Output the (x, y) coordinate of the center of the cell containing the given text.  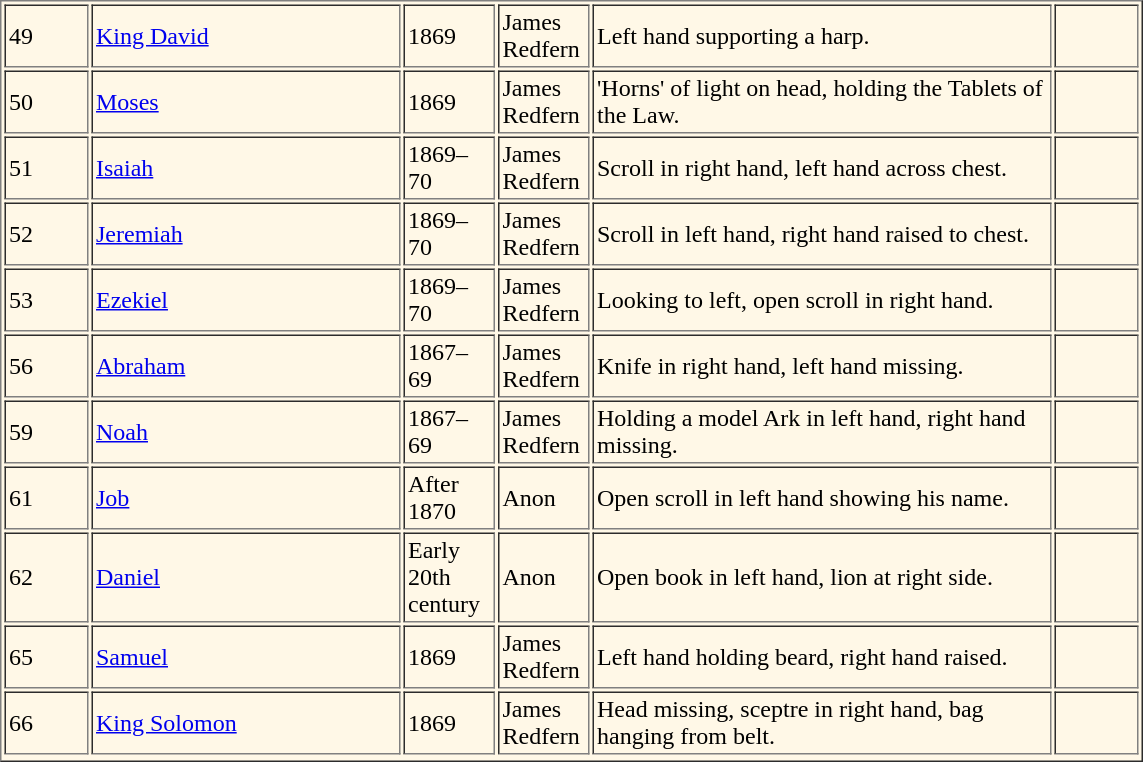
Holding a model Ark in left hand, right hand missing. (822, 432)
62 (46, 577)
Abraham (246, 366)
King Solomon (246, 724)
Left hand supporting a harp. (822, 36)
Knife in right hand, left hand missing. (822, 366)
Early 20th century (450, 577)
Ezekiel (246, 300)
Open book in left hand, lion at right side. (822, 577)
61 (46, 498)
50 (46, 102)
53 (46, 300)
Samuel (246, 658)
Looking to left, open scroll in right hand. (822, 300)
51 (46, 168)
Head missing, sceptre in right hand, bag hanging from belt. (822, 724)
Left hand holding beard, right hand raised. (822, 658)
Job (246, 498)
Moses (246, 102)
Scroll in left hand, right hand raised to chest. (822, 234)
66 (46, 724)
Open scroll in left hand showing his name. (822, 498)
52 (46, 234)
After 1870 (450, 498)
Isaiah (246, 168)
Daniel (246, 577)
49 (46, 36)
Scroll in right hand, left hand across chest. (822, 168)
'Horns' of light on head, holding the Tablets of the Law. (822, 102)
65 (46, 658)
Noah (246, 432)
59 (46, 432)
King David (246, 36)
56 (46, 366)
Jeremiah (246, 234)
